Pinpoint the cell where the given text exists, returning its (x, y) midpoint coordinate. 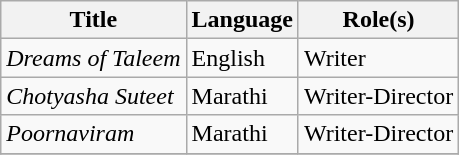
Poornaviram (94, 134)
Title (94, 20)
Role(s) (378, 20)
Writer (378, 58)
Language (242, 20)
Chotyasha Suteet (94, 96)
Dreams of Taleem (94, 58)
English (242, 58)
